Locate the cell with the specified text and output its (x, y) center coordinate. 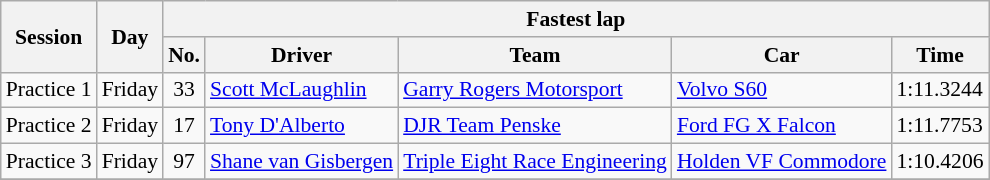
Shane van Gisbergen (302, 162)
Fastest lap (576, 19)
Driver (302, 55)
Triple Eight Race Engineering (535, 162)
No. (184, 55)
1:10.4206 (940, 162)
Practice 3 (49, 162)
Scott McLaughlin (302, 90)
1:11.7753 (940, 126)
Holden VF Commodore (782, 162)
Team (535, 55)
Practice 1 (49, 90)
Garry Rogers Motorsport (535, 90)
97 (184, 162)
Day (130, 36)
DJR Team Penske (535, 126)
Ford FG X Falcon (782, 126)
33 (184, 90)
17 (184, 126)
Time (940, 55)
Session (49, 36)
Practice 2 (49, 126)
Car (782, 55)
Tony D'Alberto (302, 126)
Volvo S60 (782, 90)
1:11.3244 (940, 90)
